Extract the (X, Y) coordinate from the center of the cell holding the provided text.  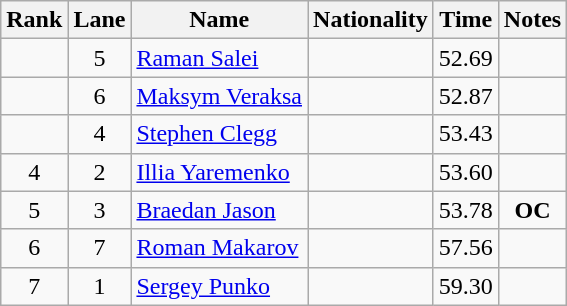
53.60 (466, 172)
53.78 (466, 210)
OC (532, 210)
3 (100, 210)
Lane (100, 20)
Illia Yaremenko (220, 172)
Rank (34, 20)
Name (220, 20)
1 (100, 286)
Notes (532, 20)
59.30 (466, 286)
52.87 (466, 96)
57.56 (466, 248)
Raman Salei (220, 58)
Roman Makarov (220, 248)
53.43 (466, 134)
2 (100, 172)
52.69 (466, 58)
Maksym Veraksa (220, 96)
Braedan Jason (220, 210)
Nationality (371, 20)
Sergey Punko (220, 286)
Time (466, 20)
Stephen Clegg (220, 134)
